For the text-containing cell, return its midpoint in (x, y) coordinate format. 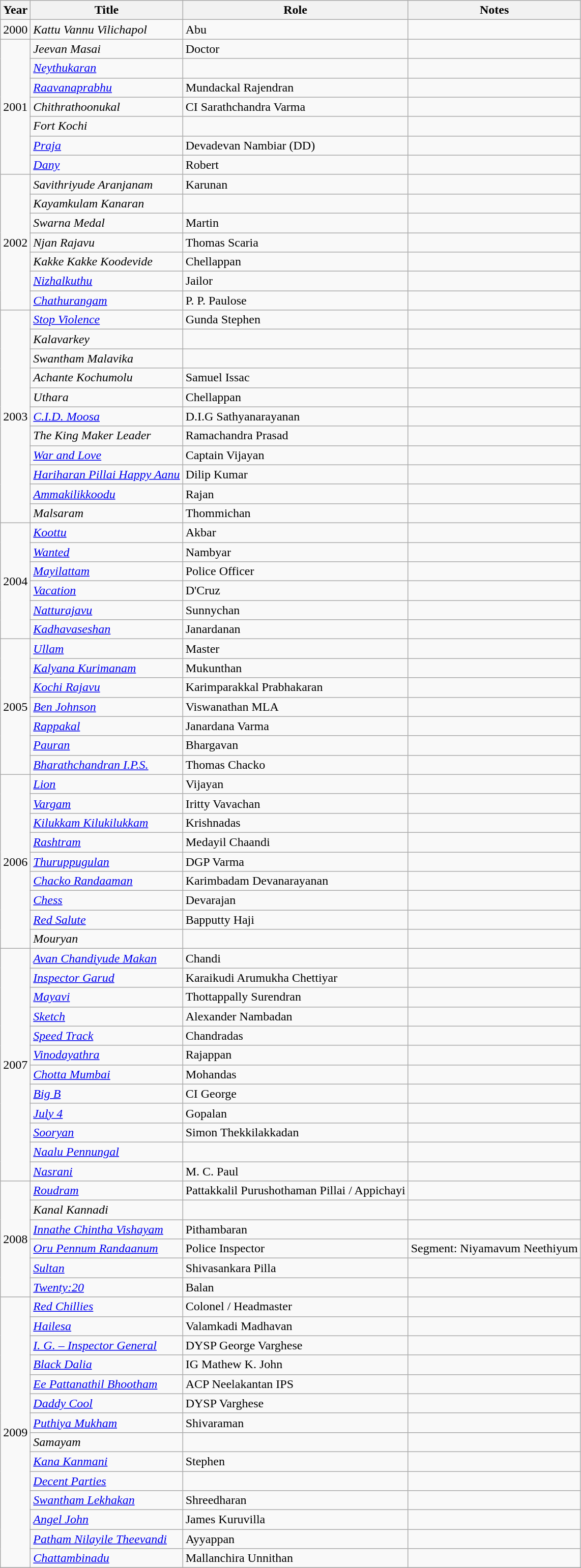
Dany (107, 165)
Chotta Mumbai (107, 1074)
Role (295, 10)
Praja (107, 145)
Big B (107, 1094)
Ullam (107, 649)
Decent Parties (107, 1481)
Pattakkalil Purushothaman Pillai / Appichayi (295, 1191)
Abu (295, 29)
Swantham Lekhakan (107, 1500)
Angel John (107, 1520)
Wanted (107, 552)
Inspector Garud (107, 978)
Ramachandra Prasad (295, 436)
Karimbadam Devanarayanan (295, 881)
C.I.D. Moosa (107, 416)
Jeevan Masai (107, 49)
Kattu Vannu Vilichapol (107, 29)
Year (15, 10)
Akbar (295, 532)
Jailor (295, 281)
Krishnadas (295, 823)
Kakke Kakke Koodevide (107, 262)
Black Dalia (107, 1365)
Roudram (107, 1191)
Thottappally Surendran (295, 997)
Mohandas (295, 1074)
Swantham Malavika (107, 358)
Police Officer (295, 571)
Sooryan (107, 1132)
M. C. Paul (295, 1171)
Rajappan (295, 1055)
Medayil Chaandi (295, 842)
Naalu Pennungal (107, 1152)
Gopalan (295, 1113)
Ayyappan (295, 1539)
Rajan (295, 494)
Neythukaran (107, 68)
Janardanan (295, 629)
Red Salute (107, 920)
Kayamkulam Kanaran (107, 203)
DYSP Varghese (295, 1403)
2006 (15, 861)
DGP Varma (295, 862)
Raavanaprabhu (107, 87)
The King Maker Leader (107, 436)
Patham Nilayile Theevandi (107, 1539)
Nambyar (295, 552)
Samuel Issac (295, 378)
Malsaram (107, 513)
Chandradas (295, 1036)
Vargam (107, 803)
Colonel / Headmaster (295, 1307)
Kilukkam Kilukilukkam (107, 823)
Police Inspector (295, 1249)
2003 (15, 417)
Lion (107, 784)
Mayavi (107, 997)
2007 (15, 1065)
Avan Chandiyude Makan (107, 958)
CI Sarathchandra Varma (295, 107)
2004 (15, 581)
Devarajan (295, 900)
Karaikudi Arumukha Chettiyar (295, 978)
War and Love (107, 455)
Njan Rajavu (107, 243)
Mundackal Rajendran (295, 87)
Swarna Medal (107, 223)
Mukunthan (295, 668)
Chithrathoonukal (107, 107)
2002 (15, 242)
D'Cruz (295, 591)
Oru Pennum Randaanum (107, 1249)
Thuruppugulan (107, 862)
CI George (295, 1094)
Robert (295, 165)
Vacation (107, 591)
Devadevan Nambiar (DD) (295, 145)
Speed Track (107, 1036)
Kalyana Kurimanam (107, 668)
Innathe Chintha Vishayam (107, 1229)
Stop Violence (107, 320)
2001 (15, 107)
Mayilattam (107, 571)
Twenty:20 (107, 1287)
Dilip Kumar (295, 474)
Thomas Chacko (295, 765)
Bapputty Haji (295, 920)
Karimparakkal Prabhakaran (295, 687)
Captain Vijayan (295, 455)
Title (107, 10)
Viswanathan MLA (295, 707)
Thommichan (295, 513)
Shreedharan (295, 1500)
Gunda Stephen (295, 320)
Sketch (107, 1016)
Fort Kochi (107, 126)
2009 (15, 1433)
Savithriyude Aranjanam (107, 184)
Mallanchira Unnithan (295, 1558)
Ben Johnson (107, 707)
Valamkadi Madhavan (295, 1326)
Chandi (295, 958)
P. P. Paulose (295, 300)
Natturajavu (107, 610)
2008 (15, 1239)
Rappakal (107, 726)
Balan (295, 1287)
Kochi Rajavu (107, 687)
Stephen (295, 1461)
Doctor (295, 49)
Janardana Varma (295, 726)
Pauran (107, 745)
Simon Thekkilakkadan (295, 1132)
Pithambaran (295, 1229)
Rashtram (107, 842)
2000 (15, 29)
I. G. – Inspector General (107, 1345)
Chacko Randaaman (107, 881)
Kadhavaseshan (107, 629)
Chathurangam (107, 300)
Puthiya Mukham (107, 1423)
Kana Kanmani (107, 1461)
Hariharan Pillai Happy Aanu (107, 474)
Chess (107, 900)
Nasrani (107, 1171)
Notes (495, 10)
Bhargavan (295, 745)
Iritty Vavachan (295, 803)
DYSP George Varghese (295, 1345)
Shivasankara Pilla (295, 1268)
Daddy Cool (107, 1403)
Koottu (107, 532)
Ee Pattanathil Bhootham (107, 1384)
Karunan (295, 184)
Alexander Nambadan (295, 1016)
Hailesa (107, 1326)
Sunnychan (295, 610)
Kanal Kannadi (107, 1210)
Samayam (107, 1442)
ACP Neelakantan IPS (295, 1384)
Thomas Scaria (295, 243)
Uthara (107, 397)
July 4 (107, 1113)
Segment: Niyamavum Neethiyum (495, 1249)
Mouryan (107, 939)
Bharathchandran I.P.S. (107, 765)
Achante Kochumolu (107, 378)
Red Chillies (107, 1307)
Vinodayathra (107, 1055)
2005 (15, 707)
Kalavarkey (107, 339)
Nizhalkuthu (107, 281)
James Kuruvilla (295, 1520)
Shivaraman (295, 1423)
Master (295, 649)
D.I.G Sathyanarayanan (295, 416)
Sultan (107, 1268)
Chattambinadu (107, 1558)
Martin (295, 223)
IG Mathew K. John (295, 1365)
Ammakilikkoodu (107, 494)
Vijayan (295, 784)
